Extract the (x, y) coordinate from the center of the cell holding the provided text.  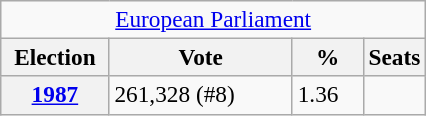
European Parliament (214, 19)
1.36 (328, 95)
261,328 (#8) (200, 95)
1987 (55, 95)
Vote (200, 57)
Election (55, 57)
% (328, 57)
Seats (394, 57)
